Output the (X, Y) coordinate of the center of the cell containing the given text.  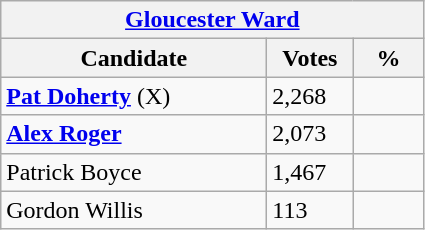
Gloucester Ward (212, 20)
% (388, 58)
Pat Doherty (X) (134, 96)
Gordon Willis (134, 210)
Candidate (134, 58)
113 (310, 210)
Votes (310, 58)
Alex Roger (134, 134)
1,467 (310, 172)
Patrick Boyce (134, 172)
2,073 (310, 134)
2,268 (310, 96)
